Identify which cell holds the provided text, then report its (x, y) central coordinate. 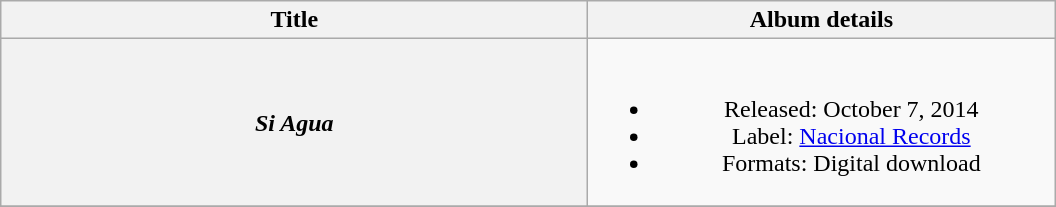
Si Agua (294, 122)
Album details (822, 20)
Title (294, 20)
Released: October 7, 2014Label: Nacional RecordsFormats: Digital download (822, 122)
